From the cell containing the given text, extract its center point as (X, Y) coordinate. 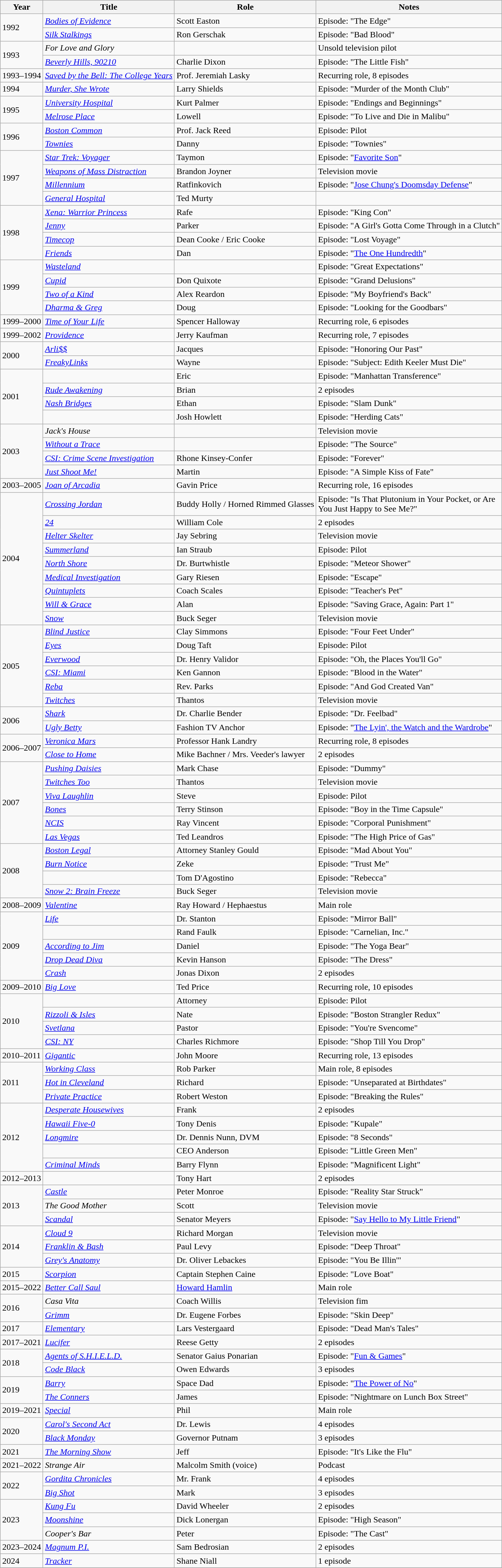
Paul Levy (245, 1246)
Xena: Warrior Princess (109, 212)
Episode: "Saving Grace, Again: Part 1" (409, 604)
Professor Hank Landry (245, 741)
Star Trek: Voyager (109, 157)
Blind Justice (109, 632)
Timecop (109, 239)
James (245, 1397)
Episode: "Manhattan Transference" (409, 376)
Lucifer (109, 1342)
2015–2022 (22, 1288)
Dean Cooke / Eric Cooke (245, 239)
Episode: "Kupale" (409, 1124)
Taymon (245, 157)
Episode: "The One Hundredth" (409, 253)
Senator Gaius Ponarian (245, 1356)
Boston Legal (109, 850)
Episode: "Breaking the Rules" (409, 1096)
Beverly Hills, 90210 (109, 62)
Doug (245, 308)
Franklin & Bash (109, 1246)
Scandal (109, 1219)
Criminal Minds (109, 1165)
Charles Richmore (245, 1041)
Governor Putnam (245, 1438)
Barry Flynn (245, 1165)
Cloud 9 (109, 1233)
Episode: "8 Seconds" (409, 1137)
CEO Anderson (245, 1151)
Episode: "Little Green Men" (409, 1151)
Jacques (245, 349)
2003–2005 (22, 485)
Dan (245, 253)
William Cole (245, 522)
Reba (109, 686)
Castle (109, 1192)
Brandon Joyner (245, 171)
Episode: "King Con" (409, 212)
Gordita Chronicles (109, 1479)
Clay Simmons (245, 632)
Parker (245, 226)
Ted Leandros (245, 837)
1999–2000 (22, 321)
Terry Stinson (245, 809)
Recurring role, 6 episodes (409, 321)
Wayne (245, 362)
Dr. Stanton (245, 919)
Ray Howard / Hephaestus (245, 905)
2013 (22, 1205)
Howard Hamlin (245, 1288)
Brian (245, 389)
North Shore (109, 563)
Summerland (109, 550)
Life (109, 919)
1995 (22, 109)
Grey's Anatomy (109, 1260)
Episode: "Dr. Feelbad" (409, 714)
Episode: "Nightmare on Lunch Box Street" (409, 1397)
Mike Bachner / Mrs. Veeder's lawyer (245, 755)
Dharma & Greg (109, 308)
Rizzoli & Isles (109, 1014)
24 (109, 522)
Carol's Second Act (109, 1424)
Millennium (109, 185)
Dr. Burtwhistle (245, 563)
Rev. Parks (245, 686)
Snow 2: Brain Freeze (109, 891)
2023–2024 (22, 1547)
Crossing Jordan (109, 504)
Episode: "Reality Star Struck" (409, 1192)
Dr. Eugene Forbes (245, 1315)
Episode: "Dead Man's Tales" (409, 1329)
Spencer Halloway (245, 321)
2024 (22, 1561)
Episode: "Love Boat" (409, 1274)
Time of Your Life (109, 321)
For Love and Glory (109, 48)
Strange Air (109, 1465)
Hawaii Five-0 (109, 1124)
Gavin Price (245, 485)
According to Jim (109, 946)
Will & Grace (109, 604)
Scott Easton (245, 21)
Saved by the Bell: The College Years (109, 75)
Recurring role, 16 episodes (409, 485)
Reese Getty (245, 1342)
Episode: "Teacher's Pet" (409, 591)
Main role, 8 episodes (409, 1069)
Rhone Kinsey-Confer (245, 458)
Rob Parker (245, 1069)
The Morning Show (109, 1451)
Lowell (245, 116)
John Moore (245, 1055)
Mr. Frank (245, 1479)
2021 (22, 1451)
Black Monday (109, 1438)
The Conners (109, 1397)
Attorney Stanley Gould (245, 850)
Gigantic (109, 1055)
Tom D'Agostino (245, 878)
Episode: "And God Created Van" (409, 686)
Ron Gerschak (245, 34)
Big Love (109, 987)
Episode: "Bad Blood" (409, 34)
Burn Notice (109, 864)
Ugly Betty (109, 727)
Quintuplets (109, 591)
Owen Edwards (245, 1369)
1996 (22, 137)
David Wheeler (245, 1506)
Episode: "Favorite Son" (409, 157)
2022 (22, 1485)
Prof. Jack Reed (245, 130)
Tony Denis (245, 1124)
Phil (245, 1410)
Episode: "Four Feet Under" (409, 632)
Desperate Housewives (109, 1110)
Episode: "Dummy" (409, 768)
Townies (109, 144)
Episode: "The Edge" (409, 21)
2000 (22, 355)
Svetlana (109, 1028)
Martin (245, 472)
Episode: "Deep Throat" (409, 1246)
Coach Scales (245, 591)
Coach Willis (245, 1301)
2021–2022 (22, 1465)
Jenny (109, 226)
Helter Skelter (109, 536)
Episode: "Skin Deep" (409, 1315)
Episode: "Jose Chung's Doomsday Defense" (409, 185)
Joan of Arcadia (109, 485)
Barry (109, 1383)
Crash (109, 973)
2008–2009 (22, 905)
Code Black (109, 1369)
Episode: "Escape" (409, 577)
CSI: NY (109, 1041)
2020 (22, 1431)
2004 (22, 559)
2001 (22, 396)
Episode: "The Lyin', the Watch and the Wardrobe" (409, 727)
Ken Gannon (245, 673)
Josh Howlett (245, 417)
1992 (22, 28)
Casa Vita (109, 1301)
1993–1994 (22, 75)
Peter (245, 1534)
2015 (22, 1274)
Daniel (245, 946)
Episode: "Townies" (409, 144)
Bones (109, 809)
Better Call Saul (109, 1288)
Peter Monroe (245, 1192)
Episode: "Meteor Shower" (409, 563)
Episode: "To Live and Die in Malibu" (409, 116)
Scott (245, 1205)
Rand Faulk (245, 932)
Episode: "High Season" (409, 1520)
Tracker (109, 1561)
Episode: "A Girl's Gotta Come Through in a Clutch" (409, 226)
Ted Murty (245, 199)
Episode: "Endings and Beginnings" (409, 103)
Episode: "Murder of the Month Club" (409, 89)
Episode: "The Power of No" (409, 1383)
Episode: "Is That Plutonium in Your Pocket, or Are You Just Happy to See Me?" (409, 504)
Episode: "Unseparated at Birthdates" (409, 1083)
Prof. Jeremiah Lasky (245, 75)
Tony Hart (245, 1178)
1997 (22, 178)
Special (109, 1410)
Drop Dead Diva (109, 960)
Arli$$ (109, 349)
Melrose Place (109, 116)
Mark Chase (245, 768)
Ian Straub (245, 550)
Scorpion (109, 1274)
Elementary (109, 1329)
Episode: "You Be Illin'" (409, 1260)
Attorney (245, 1000)
Dr. Oliver Lebackes (245, 1260)
Dr. Dennis Nunn, DVM (245, 1137)
2012–2013 (22, 1178)
2008 (22, 871)
Pastor (245, 1028)
Jack's House (109, 431)
Episode: "Blood in the Water" (409, 673)
Eyes (109, 645)
Episode: "The Dress" (409, 960)
The Good Mother (109, 1205)
Episode: "Lost Voyage" (409, 239)
2018 (22, 1363)
1 episode (409, 1561)
Snow (109, 618)
Episode: "Subject: Edith Keeler Must Die" (409, 362)
2009–2010 (22, 987)
Viva Laughlin (109, 795)
Dr. Charlie Bender (245, 714)
CSI: Miami (109, 673)
Dr. Henry Validor (245, 659)
Alex Reardon (245, 294)
2010 (22, 1021)
Don Quixote (245, 280)
Episode: "It's Like the Flu" (409, 1451)
Episode: "Looking for the Goodbars" (409, 308)
Episode: "Magnificent Light" (409, 1165)
2014 (22, 1246)
Episode: "Carnelian, Inc." (409, 932)
2006 (22, 720)
FreakyLinks (109, 362)
Jonas Dixon (245, 973)
2016 (22, 1308)
Ratfinkovich (245, 185)
Frank (245, 1110)
Charlie Dixon (245, 62)
Kevin Hanson (245, 960)
Episode: "Forever" (409, 458)
Moonshine (109, 1520)
Episode: "Herding Cats" (409, 417)
Robert Weston (245, 1096)
2009 (22, 946)
Nate (245, 1014)
Dick Lonergan (245, 1520)
2003 (22, 451)
Alan (245, 604)
Big Shot (109, 1492)
2017–2021 (22, 1342)
Richard (245, 1083)
Mark (245, 1492)
Rafe (245, 212)
Las Vegas (109, 837)
Episode: "Corporal Punishment" (409, 823)
Providence (109, 335)
Podcast (409, 1465)
Episode: "Grand Delusions" (409, 280)
Ethan (245, 403)
Just Shoot Me! (109, 472)
Silk Stalkings (109, 34)
Fashion TV Anchor (245, 727)
Episode: "Slam Dunk" (409, 403)
Recurring role, 10 episodes (409, 987)
Episode: "Boy in the Time Capsule" (409, 809)
Veronica Mars (109, 741)
Eric (245, 376)
General Hospital (109, 199)
Bodies of Evidence (109, 21)
Private Practice (109, 1096)
Recurring role, 13 episodes (409, 1055)
Episode: "The High Price of Gas" (409, 837)
NCIS (109, 823)
2006–2007 (22, 748)
Title (109, 7)
Twitches (109, 700)
Murder, She Wrote (109, 89)
Weapons of Mass Distraction (109, 171)
Episode: "Say Hello to My Little Friend" (409, 1219)
Jerry Kaufman (245, 335)
Sam Bedrosian (245, 1547)
Episode: "Great Expectations" (409, 267)
Episode: "Oh, the Places You'll Go" (409, 659)
Larry Shields (245, 89)
2017 (22, 1329)
1994 (22, 89)
1998 (22, 233)
Episode: "A Simple Kiss of Fate" (409, 472)
Ray Vincent (245, 823)
Episode: "The Cast" (409, 1534)
Jeff (245, 1451)
Episode: "Honoring Our Past" (409, 349)
Episode: "Fun & Games" (409, 1356)
Kung Fu (109, 1506)
Lars Vestergaard (245, 1329)
Shark (109, 714)
Dr. Lewis (245, 1424)
Episode: "Rebecca" (409, 878)
Working Class (109, 1069)
CSI: Crime Scene Investigation (109, 458)
Wasteland (109, 267)
Boston Common (109, 130)
Medical Investigation (109, 577)
Close to Home (109, 755)
Zeke (245, 864)
Longmire (109, 1137)
Kurt Palmer (245, 103)
Ted Price (245, 987)
Episode: "My Boyfriend's Back" (409, 294)
2019 (22, 1390)
Gary Riesen (245, 577)
University Hospital (109, 103)
Pushing Daisies (109, 768)
Episode: "The Little Fish" (409, 62)
Shane Niall (245, 1561)
Episode: "Trust Me" (409, 864)
Captain Stephen Caine (245, 1274)
Episode: "Boston Strangler Redux" (409, 1014)
2012 (22, 1137)
Episode: "You're Svencome" (409, 1028)
2010–2011 (22, 1055)
Richard Morgan (245, 1233)
2019–2021 (22, 1410)
1999 (22, 287)
Notes (409, 7)
Episode: "The Source" (409, 444)
Television fim (409, 1301)
2007 (22, 802)
Grimm (109, 1315)
Recurring role, 7 episodes (409, 335)
2011 (22, 1083)
Danny (245, 144)
Unsold television pilot (409, 48)
Buddy Holly / Horned Rimmed Glasses (245, 504)
Year (22, 7)
Cupid (109, 280)
Valentine (109, 905)
Space Dad (245, 1383)
Cooper's Bar (109, 1534)
Malcolm Smith (voice) (245, 1465)
Episode: "Shop Till You Drop" (409, 1041)
Jay Sebring (245, 536)
Friends (109, 253)
Steve (245, 795)
2023 (22, 1520)
Without a Trace (109, 444)
Doug Taft (245, 645)
Episode: "Mirror Ball" (409, 919)
Role (245, 7)
Everwood (109, 659)
Twitches Too (109, 782)
Senator Meyers (245, 1219)
Two of a Kind (109, 294)
Episode: "The Yoga Bear" (409, 946)
1999–2002 (22, 335)
Nash Bridges (109, 403)
Rude Awakening (109, 389)
Hot in Cleveland (109, 1083)
Episode: "Mad About You" (409, 850)
Magnum P.I. (109, 1547)
1993 (22, 55)
2005 (22, 666)
Agents of S.H.I.E.L.D. (109, 1356)
